Provide the (X, Y) coordinate of the cell's center where the given text is located.  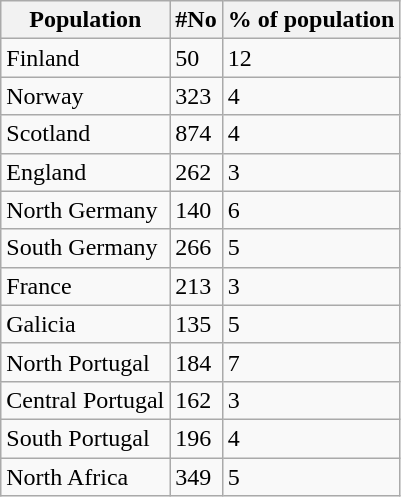
South Germany (86, 248)
140 (196, 210)
12 (311, 58)
Finland (86, 58)
North Germany (86, 210)
50 (196, 58)
349 (196, 477)
184 (196, 362)
196 (196, 438)
874 (196, 134)
162 (196, 400)
France (86, 286)
Central Portugal (86, 400)
6 (311, 210)
7 (311, 362)
266 (196, 248)
Population (86, 20)
South Portugal (86, 438)
Galicia (86, 324)
% of population (311, 20)
323 (196, 96)
England (86, 172)
North Portugal (86, 362)
Scotland (86, 134)
262 (196, 172)
Norway (86, 96)
#No (196, 20)
North Africa (86, 477)
213 (196, 286)
135 (196, 324)
